Find where the given text appears and provide that cell's center as (x, y) coordinate. 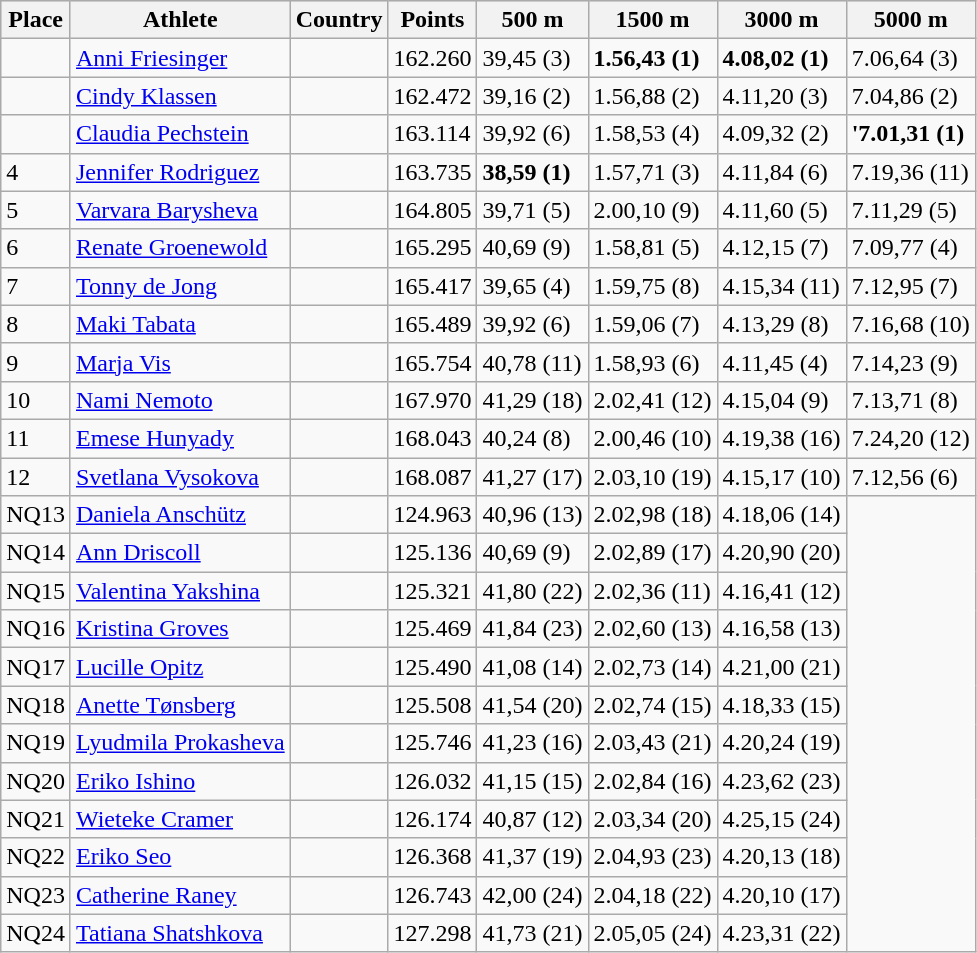
38,59 (1) (532, 172)
NQ14 (36, 553)
2.02,60 (13) (652, 629)
2.02,98 (18) (652, 515)
7.16,68 (10) (910, 324)
NQ24 (36, 933)
164.805 (432, 210)
7.13,71 (8) (910, 400)
2.04,93 (23) (652, 857)
Lyudmila Prokasheva (180, 743)
39,16 (2) (532, 96)
4.23,31 (22) (782, 933)
4.15,34 (11) (782, 286)
4.12,15 (7) (782, 248)
4.11,84 (6) (782, 172)
40,78 (11) (532, 362)
41,73 (21) (532, 933)
Cindy Klassen (180, 96)
40,96 (13) (532, 515)
41,84 (23) (532, 629)
39,45 (3) (532, 58)
1500 m (652, 20)
Anette Tønsberg (180, 705)
NQ13 (36, 515)
40,87 (12) (532, 819)
Marja Vis (180, 362)
4.19,38 (16) (782, 438)
4.13,29 (8) (782, 324)
Kristina Groves (180, 629)
11 (36, 438)
2.03,34 (20) (652, 819)
127.298 (432, 933)
Svetlana Vysokova (180, 477)
7.14,23 (9) (910, 362)
Anni Friesinger (180, 58)
9 (36, 362)
2.02,84 (16) (652, 781)
2.00,10 (9) (652, 210)
125.321 (432, 591)
Valentina Yakshina (180, 591)
168.043 (432, 438)
126.174 (432, 819)
4.09,32 (2) (782, 134)
1.59,75 (8) (652, 286)
1.58,93 (6) (652, 362)
7.12,56 (6) (910, 477)
4.21,00 (21) (782, 667)
Renate Groenewold (180, 248)
4.20,24 (19) (782, 743)
1.58,81 (5) (652, 248)
Place (36, 20)
41,54 (20) (532, 705)
41,23 (16) (532, 743)
4 (36, 172)
39,71 (5) (532, 210)
NQ18 (36, 705)
126.743 (432, 895)
39,65 (4) (532, 286)
12 (36, 477)
4.16,58 (13) (782, 629)
NQ15 (36, 591)
4.20,10 (17) (782, 895)
2.03,43 (21) (652, 743)
7.09,77 (4) (910, 248)
NQ19 (36, 743)
7.11,29 (5) (910, 210)
6 (36, 248)
7.04,86 (2) (910, 96)
4.11,20 (3) (782, 96)
Jennifer Rodriguez (180, 172)
125.136 (432, 553)
125.508 (432, 705)
NQ20 (36, 781)
125.490 (432, 667)
7.06,64 (3) (910, 58)
41,15 (15) (532, 781)
2.05,05 (24) (652, 933)
Eriko Ishino (180, 781)
4.18,06 (14) (782, 515)
Maki Tabata (180, 324)
125.469 (432, 629)
7.19,36 (11) (910, 172)
4.11,45 (4) (782, 362)
500 m (532, 20)
5000 m (910, 20)
1.56,88 (2) (652, 96)
4.20,90 (20) (782, 553)
Claudia Pechstein (180, 134)
2.04,18 (22) (652, 895)
165.295 (432, 248)
Country (339, 20)
Points (432, 20)
Emese Hunyady (180, 438)
163.735 (432, 172)
Daniela Anschütz (180, 515)
'7.01,31 (1) (910, 134)
162.472 (432, 96)
165.417 (432, 286)
8 (36, 324)
162.260 (432, 58)
4.11,60 (5) (782, 210)
Varvara Barysheva (180, 210)
42,00 (24) (532, 895)
Ann Driscoll (180, 553)
2.02,36 (11) (652, 591)
Lucille Opitz (180, 667)
165.754 (432, 362)
165.489 (432, 324)
2.02,41 (12) (652, 400)
2.02,89 (17) (652, 553)
NQ16 (36, 629)
126.368 (432, 857)
Wieteke Cramer (180, 819)
40,24 (8) (532, 438)
1.57,71 (3) (652, 172)
7.12,95 (7) (910, 286)
Eriko Seo (180, 857)
4.23,62 (23) (782, 781)
4.20,13 (18) (782, 857)
1.59,06 (7) (652, 324)
41,80 (22) (532, 591)
1.58,53 (4) (652, 134)
125.746 (432, 743)
4.15,17 (10) (782, 477)
41,29 (18) (532, 400)
7.24,20 (12) (910, 438)
167.970 (432, 400)
Catherine Raney (180, 895)
Tatiana Shatshkova (180, 933)
NQ23 (36, 895)
1.56,43 (1) (652, 58)
Athlete (180, 20)
126.032 (432, 781)
124.963 (432, 515)
Tonny de Jong (180, 286)
3000 m (782, 20)
4.15,04 (9) (782, 400)
5 (36, 210)
NQ17 (36, 667)
NQ21 (36, 819)
41,37 (19) (532, 857)
163.114 (432, 134)
4.08,02 (1) (782, 58)
4.25,15 (24) (782, 819)
168.087 (432, 477)
7 (36, 286)
2.03,10 (19) (652, 477)
4.18,33 (15) (782, 705)
NQ22 (36, 857)
2.02,73 (14) (652, 667)
2.00,46 (10) (652, 438)
41,27 (17) (532, 477)
10 (36, 400)
41,08 (14) (532, 667)
Nami Nemoto (180, 400)
4.16,41 (12) (782, 591)
2.02,74 (15) (652, 705)
